For the text-containing cell, return its midpoint in [X, Y] coordinate format. 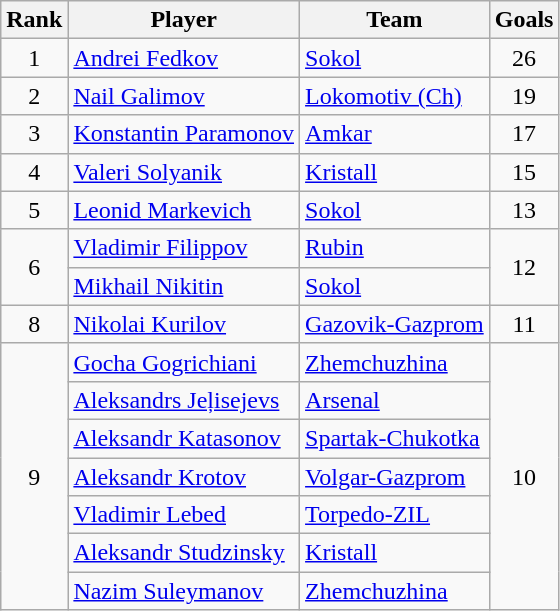
5 [34, 210]
Rank [34, 20]
Spartak-Chukotka [395, 438]
Gocha Gogrichiani [184, 362]
Goals [524, 20]
3 [34, 134]
26 [524, 58]
Nikolai Kurilov [184, 324]
9 [34, 476]
Volgar-Gazprom [395, 477]
Valeri Solyanik [184, 172]
Konstantin Paramonov [184, 134]
Rubin [395, 248]
Arsenal [395, 400]
8 [34, 324]
15 [524, 172]
Nazim Suleymanov [184, 591]
Aleksandr Katasonov [184, 438]
Aleksandr Studzinsky [184, 553]
Lokomotiv (Ch) [395, 96]
Aleksandrs Jeļisejevs [184, 400]
10 [524, 476]
13 [524, 210]
Torpedo-ZIL [395, 515]
Team [395, 20]
Player [184, 20]
12 [524, 267]
4 [34, 172]
Gazovik-Gazprom [395, 324]
6 [34, 267]
Vladimir Filippov [184, 248]
1 [34, 58]
Aleksandr Krotov [184, 477]
Leonid Markevich [184, 210]
Nail Galimov [184, 96]
19 [524, 96]
17 [524, 134]
2 [34, 96]
Amkar [395, 134]
Vladimir Lebed [184, 515]
Mikhail Nikitin [184, 286]
11 [524, 324]
Andrei Fedkov [184, 58]
